Identify which cell holds the provided text, then report its (x, y) central coordinate. 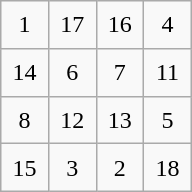
16 (120, 25)
6 (72, 72)
3 (72, 168)
5 (168, 120)
4 (168, 25)
18 (168, 168)
12 (72, 120)
13 (120, 120)
15 (25, 168)
14 (25, 72)
2 (120, 168)
8 (25, 120)
1 (25, 25)
7 (120, 72)
11 (168, 72)
17 (72, 25)
